For the text-containing cell, return its midpoint in [x, y] coordinate format. 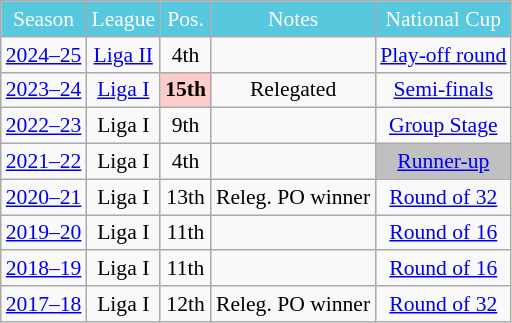
Semi-finals [443, 90]
2018–19 [44, 269]
Season [44, 19]
2020–21 [44, 197]
Notes [293, 19]
2023–24 [44, 90]
Runner-up [443, 162]
15th [186, 90]
League [123, 19]
Liga II [123, 55]
2019–20 [44, 233]
Group Stage [443, 126]
2024–25 [44, 55]
12th [186, 304]
Relegated [293, 90]
2017–18 [44, 304]
2021–22 [44, 162]
Play-off round [443, 55]
National Cup [443, 19]
Pos. [186, 19]
9th [186, 126]
2022–23 [44, 126]
13th [186, 197]
